Scan for the cell matching the given text and deliver its [X, Y] coordinate at center. 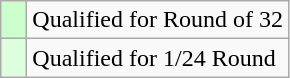
Qualified for Round of 32 [158, 20]
Qualified for 1/24 Round [158, 58]
